Return [x, y] of the center of cell containing provided text 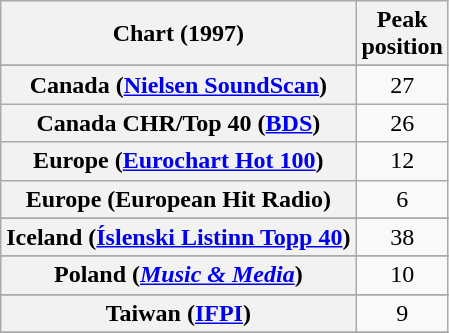
Peakposition [402, 34]
Europe (European Hit Radio) [178, 199]
26 [402, 123]
6 [402, 199]
Taiwan (IFPI) [178, 313]
27 [402, 85]
10 [402, 275]
Poland (Music & Media) [178, 275]
12 [402, 161]
38 [402, 237]
Canada CHR/Top 40 (BDS) [178, 123]
Chart (1997) [178, 34]
Iceland (Íslenski Listinn Topp 40) [178, 237]
9 [402, 313]
Canada (Nielsen SoundScan) [178, 85]
Europe (Eurochart Hot 100) [178, 161]
